From the cell containing the given text, extract its center point as (X, Y) coordinate. 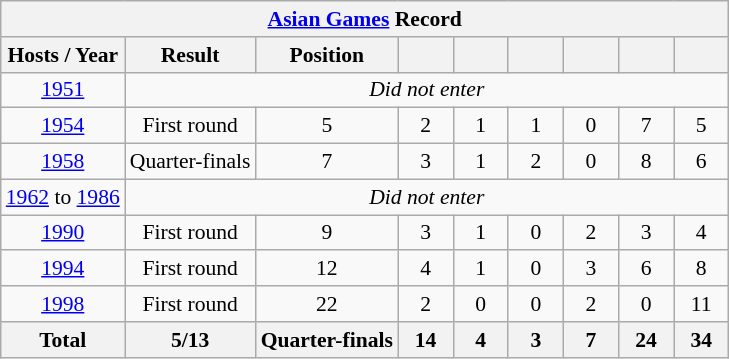
Asian Games Record (365, 19)
Hosts / Year (63, 55)
9 (327, 233)
1951 (63, 90)
34 (702, 340)
11 (702, 304)
5/13 (190, 340)
1958 (63, 162)
24 (646, 340)
1954 (63, 126)
1998 (63, 304)
Result (190, 55)
Position (327, 55)
1994 (63, 269)
14 (426, 340)
1962 to 1986 (63, 197)
Total (63, 340)
12 (327, 269)
22 (327, 304)
1990 (63, 233)
